Find where the given text appears and provide that cell's center as [X, Y] coordinate. 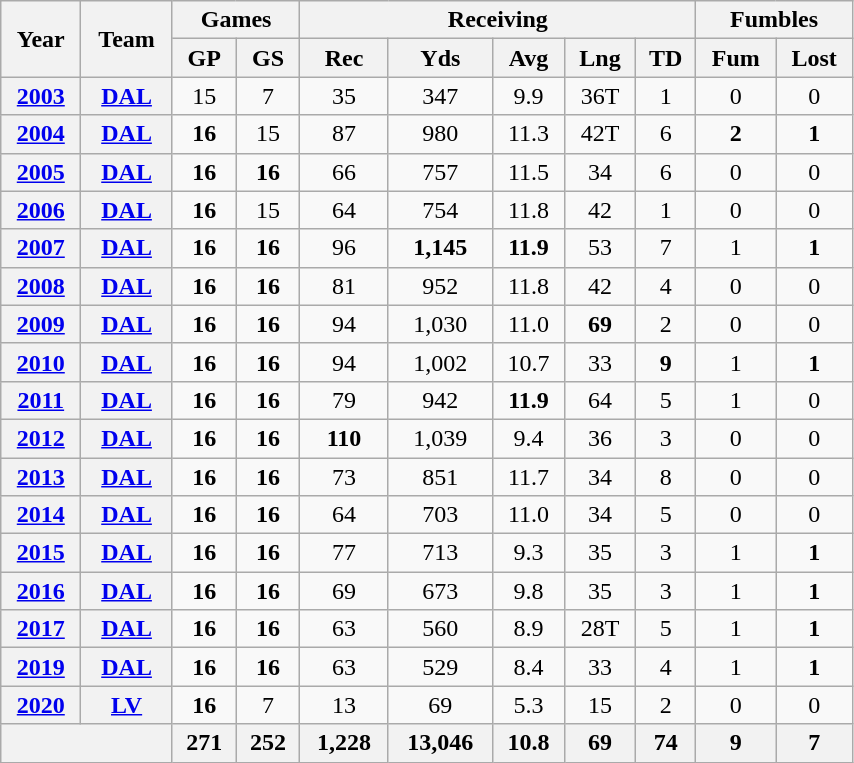
Team [127, 39]
42T [600, 134]
529 [440, 667]
13,046 [440, 743]
13 [344, 705]
8.4 [529, 667]
271 [204, 743]
1,039 [440, 438]
5.3 [529, 705]
8 [666, 477]
11.3 [529, 134]
Yds [440, 58]
53 [600, 248]
2004 [41, 134]
74 [666, 743]
252 [268, 743]
2005 [41, 172]
2006 [41, 210]
560 [440, 629]
28T [600, 629]
1,228 [344, 743]
Fum [736, 58]
9.3 [529, 553]
2019 [41, 667]
754 [440, 210]
10.8 [529, 743]
Avg [529, 58]
LV [127, 705]
2007 [41, 248]
942 [440, 400]
GP [204, 58]
347 [440, 96]
2017 [41, 629]
96 [344, 248]
2011 [41, 400]
TD [666, 58]
10.7 [529, 362]
Fumbles [774, 20]
2008 [41, 286]
Rec [344, 58]
110 [344, 438]
1,002 [440, 362]
851 [440, 477]
GS [268, 58]
36 [600, 438]
9.8 [529, 591]
66 [344, 172]
11.5 [529, 172]
9.9 [529, 96]
1,145 [440, 248]
77 [344, 553]
Lost [814, 58]
8.9 [529, 629]
703 [440, 515]
980 [440, 134]
Receiving [498, 20]
Year [41, 39]
2016 [41, 591]
2015 [41, 553]
2013 [41, 477]
11.7 [529, 477]
Lng [600, 58]
2020 [41, 705]
9.4 [529, 438]
87 [344, 134]
2003 [41, 96]
81 [344, 286]
952 [440, 286]
73 [344, 477]
2010 [41, 362]
2012 [41, 438]
36T [600, 96]
Games [236, 20]
1,030 [440, 324]
673 [440, 591]
2009 [41, 324]
2014 [41, 515]
713 [440, 553]
757 [440, 172]
79 [344, 400]
